Capture the cell that displays the provided text and extract its [x, y] central coordinate. 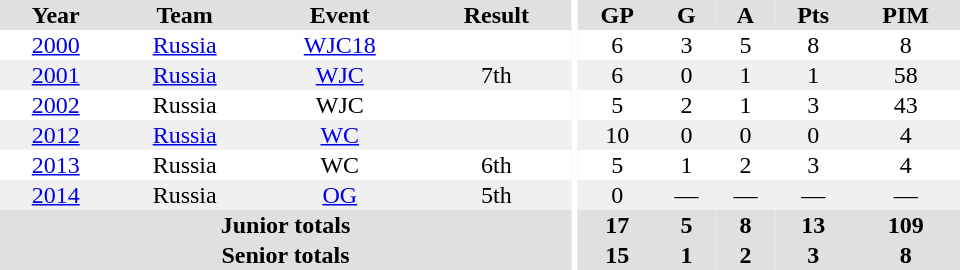
58 [906, 75]
2001 [56, 75]
2014 [56, 195]
2012 [56, 135]
109 [906, 225]
17 [618, 225]
43 [906, 105]
5th [496, 195]
OG [340, 195]
2000 [56, 45]
10 [618, 135]
13 [813, 225]
Event [340, 15]
Senior totals [286, 255]
7th [496, 75]
G [686, 15]
GP [618, 15]
Junior totals [286, 225]
Team [184, 15]
15 [618, 255]
A [746, 15]
Pts [813, 15]
Result [496, 15]
Year [56, 15]
6th [496, 165]
PIM [906, 15]
2013 [56, 165]
2002 [56, 105]
WJC18 [340, 45]
